For the text-containing cell, return its midpoint in [x, y] coordinate format. 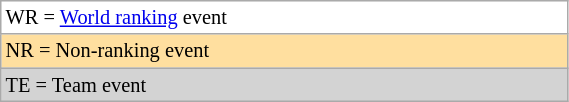
WR = World ranking event [284, 17]
NR = Non-ranking event [284, 51]
TE = Team event [284, 85]
